Provide the (x, y) coordinate of the cell's center where the given text is located.  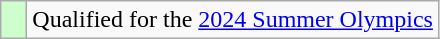
Qualified for the 2024 Summer Olympics (233, 20)
